Determine the (X, Y) coordinate at the center of the cell enclosing the given text.  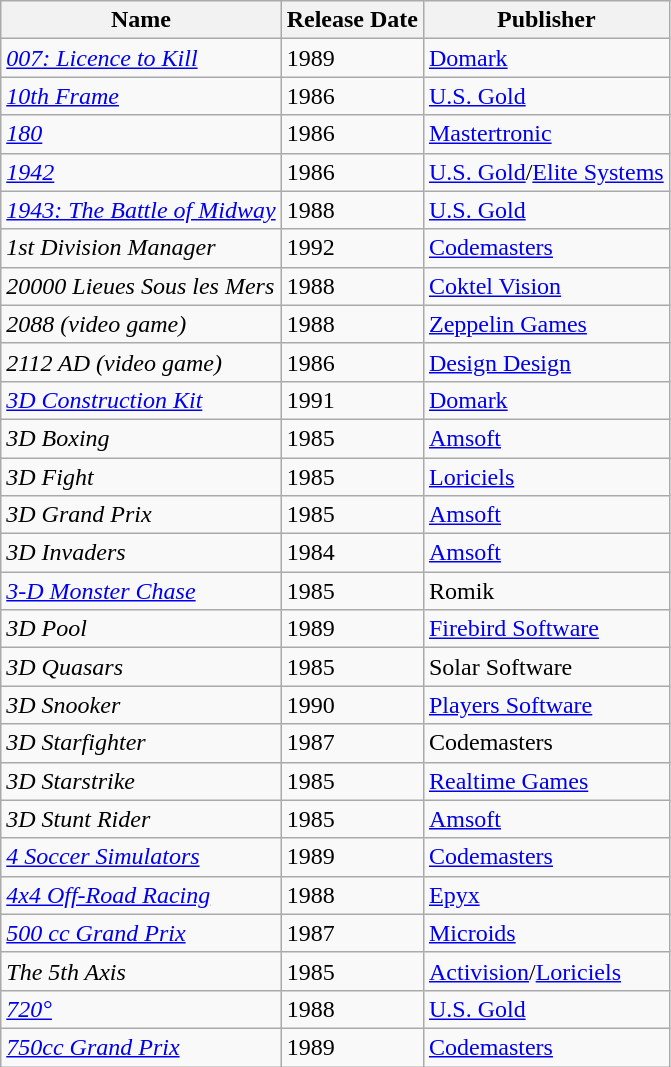
Solar Software (546, 667)
3D Starstrike (141, 781)
3D Starfighter (141, 743)
Publisher (546, 20)
The 5th Axis (141, 971)
1990 (352, 705)
1st Division Manager (141, 248)
3D Fight (141, 477)
1942 (141, 172)
3D Grand Prix (141, 515)
2112 AD (video game) (141, 362)
Realtime Games (546, 781)
3D Invaders (141, 553)
Epyx (546, 895)
1992 (352, 248)
U.S. Gold/Elite Systems (546, 172)
2088 (video game) (141, 324)
3D Quasars (141, 667)
3D Snooker (141, 705)
4 Soccer Simulators (141, 857)
720° (141, 1009)
Zeppelin Games (546, 324)
4x4 Off-Road Racing (141, 895)
180 (141, 134)
1991 (352, 400)
Romik (546, 591)
Mastertronic (546, 134)
Coktel Vision (546, 286)
Design Design (546, 362)
20000 Lieues Sous les Mers (141, 286)
1984 (352, 553)
3D Boxing (141, 438)
Name (141, 20)
500 cc Grand Prix (141, 933)
750cc Grand Prix (141, 1047)
3D Pool (141, 629)
1943: The Battle of Midway (141, 210)
3D Construction Kit (141, 400)
Loriciels (546, 477)
Activision/Loriciels (546, 971)
007: Licence to Kill (141, 58)
Release Date (352, 20)
3D Stunt Rider (141, 819)
Players Software (546, 705)
3-D Monster Chase (141, 591)
Firebird Software (546, 629)
Microids (546, 933)
10th Frame (141, 96)
